For the text-containing cell, return its midpoint in [x, y] coordinate format. 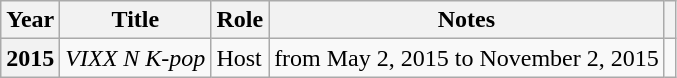
2015 [30, 58]
Year [30, 20]
from May 2, 2015 to November 2, 2015 [467, 58]
Role [240, 20]
VIXX N K-pop [136, 58]
Title [136, 20]
Host [240, 58]
Notes [467, 20]
